Locate the cell with the specified text and output its (x, y) center coordinate. 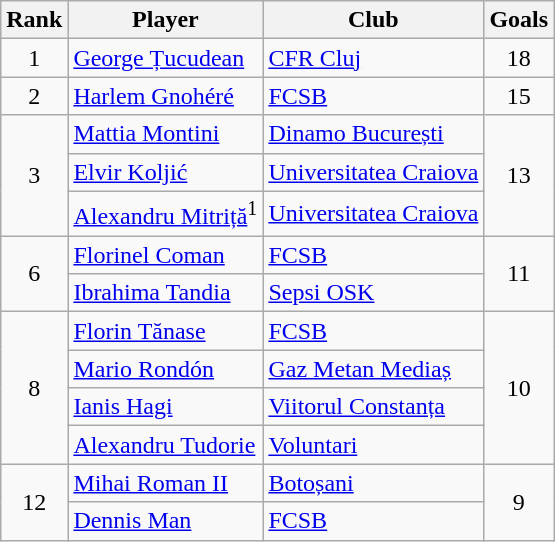
Voluntari (374, 445)
Alexandru Mitriță1 (166, 214)
Player (166, 20)
Sepsi OSK (374, 293)
Florin Tănase (166, 331)
Mario Rondón (166, 369)
Ianis Hagi (166, 407)
Gaz Metan Mediaș (374, 369)
10 (519, 388)
Dinamo București (374, 134)
12 (34, 502)
3 (34, 176)
Florinel Coman (166, 255)
6 (34, 274)
Dennis Man (166, 521)
11 (519, 274)
Ibrahima Tandia (166, 293)
CFR Cluj (374, 58)
15 (519, 96)
9 (519, 502)
Rank (34, 20)
8 (34, 388)
Mihai Roman II (166, 483)
Club (374, 20)
Elvir Koljić (166, 172)
13 (519, 176)
Botoșani (374, 483)
1 (34, 58)
Mattia Montini (166, 134)
Alexandru Tudorie (166, 445)
18 (519, 58)
Viitorul Constanța (374, 407)
Goals (519, 20)
2 (34, 96)
George Țucudean (166, 58)
Harlem Gnohéré (166, 96)
